Provide the (x, y) coordinate of the cell's center where the given text is located.  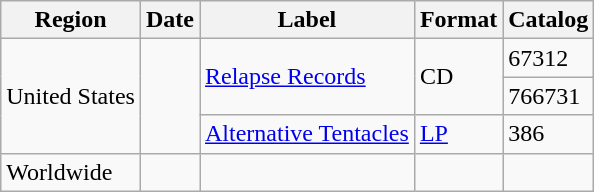
Format (458, 20)
Date (170, 20)
386 (548, 134)
Worldwide (71, 172)
CD (458, 77)
United States (71, 96)
Relapse Records (308, 77)
Alternative Tentacles (308, 134)
Catalog (548, 20)
LP (458, 134)
67312 (548, 58)
766731 (548, 96)
Label (308, 20)
Region (71, 20)
